Search for the cell housing the specified text and yield its [x, y] center coordinate. 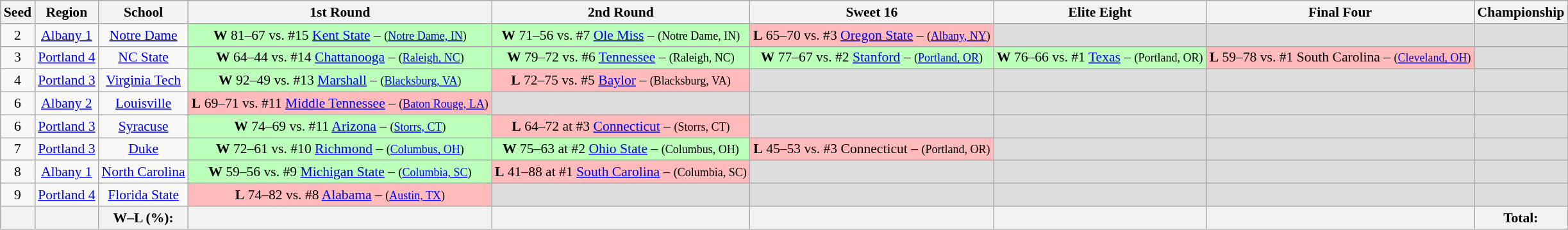
Louisville [144, 104]
W 59–56 vs. #9 Michigan State – (Columbia, SC) [340, 172]
W–L (%): [144, 218]
W 81–67 vs. #15 Kent State – (Notre Dame, IN) [340, 35]
W 74–69 vs. #11 Arizona – (Storrs, CT) [340, 126]
W 75–63 at #2 Ohio State – (Columbus, OH) [621, 149]
Elite Eight [1100, 12]
L 59–78 vs. #1 South Carolina – (Cleveland, OH) [1340, 58]
Sweet 16 [872, 12]
L 41–88 at #1 South Carolina – (Columbia, SC) [621, 172]
Notre Dame [144, 35]
4 [18, 81]
L 74–82 vs. #8 Alabama – (Austin, TX) [340, 195]
2 [18, 35]
8 [18, 172]
L 65–70 vs. #3 Oregon State – (Albany, NY) [872, 35]
3 [18, 58]
Albany 2 [67, 104]
W 92–49 vs. #13 Marshall – (Blacksburg, VA) [340, 81]
NC State [144, 58]
W 71–56 vs. #7 Ole Miss – (Notre Dame, IN) [621, 35]
North Carolina [144, 172]
W 72–61 vs. #10 Richmond – (Columbus, OH) [340, 149]
Duke [144, 149]
W 79–72 vs. #6 Tennessee – (Raleigh, NC) [621, 58]
L 69–71 vs. #11 Middle Tennessee – (Baton Rouge, LA) [340, 104]
W 64–44 vs. #14 Chattanooga – (Raleigh, NC) [340, 58]
Seed [18, 12]
W 77–67 vs. #2 Stanford – (Portland, OR) [872, 58]
Region [67, 12]
L 72–75 vs. #5 Baylor – (Blacksburg, VA) [621, 81]
7 [18, 149]
Virginia Tech [144, 81]
Syracuse [144, 126]
Final Four [1340, 12]
W 76–66 vs. #1 Texas – (Portland, OR) [1100, 58]
2nd Round [621, 12]
Florida State [144, 195]
L 64–72 at #3 Connecticut – (Storrs, CT) [621, 126]
Total: [1521, 218]
School [144, 12]
1st Round [340, 12]
Championship [1521, 12]
9 [18, 195]
L 45–53 vs. #3 Connecticut – (Portland, OR) [872, 149]
